From the cell containing the given text, extract its center point as (X, Y) coordinate. 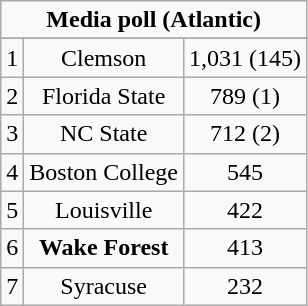
NC State (104, 134)
545 (246, 172)
1 (12, 58)
1,031 (145) (246, 58)
6 (12, 248)
789 (1) (246, 96)
422 (246, 210)
Clemson (104, 58)
3 (12, 134)
Louisville (104, 210)
4 (12, 172)
712 (2) (246, 134)
5 (12, 210)
Media poll (Atlantic) (154, 20)
413 (246, 248)
Florida State (104, 96)
Boston College (104, 172)
2 (12, 96)
Syracuse (104, 286)
232 (246, 286)
7 (12, 286)
Wake Forest (104, 248)
